For the text-containing cell, return its midpoint in (X, Y) coordinate format. 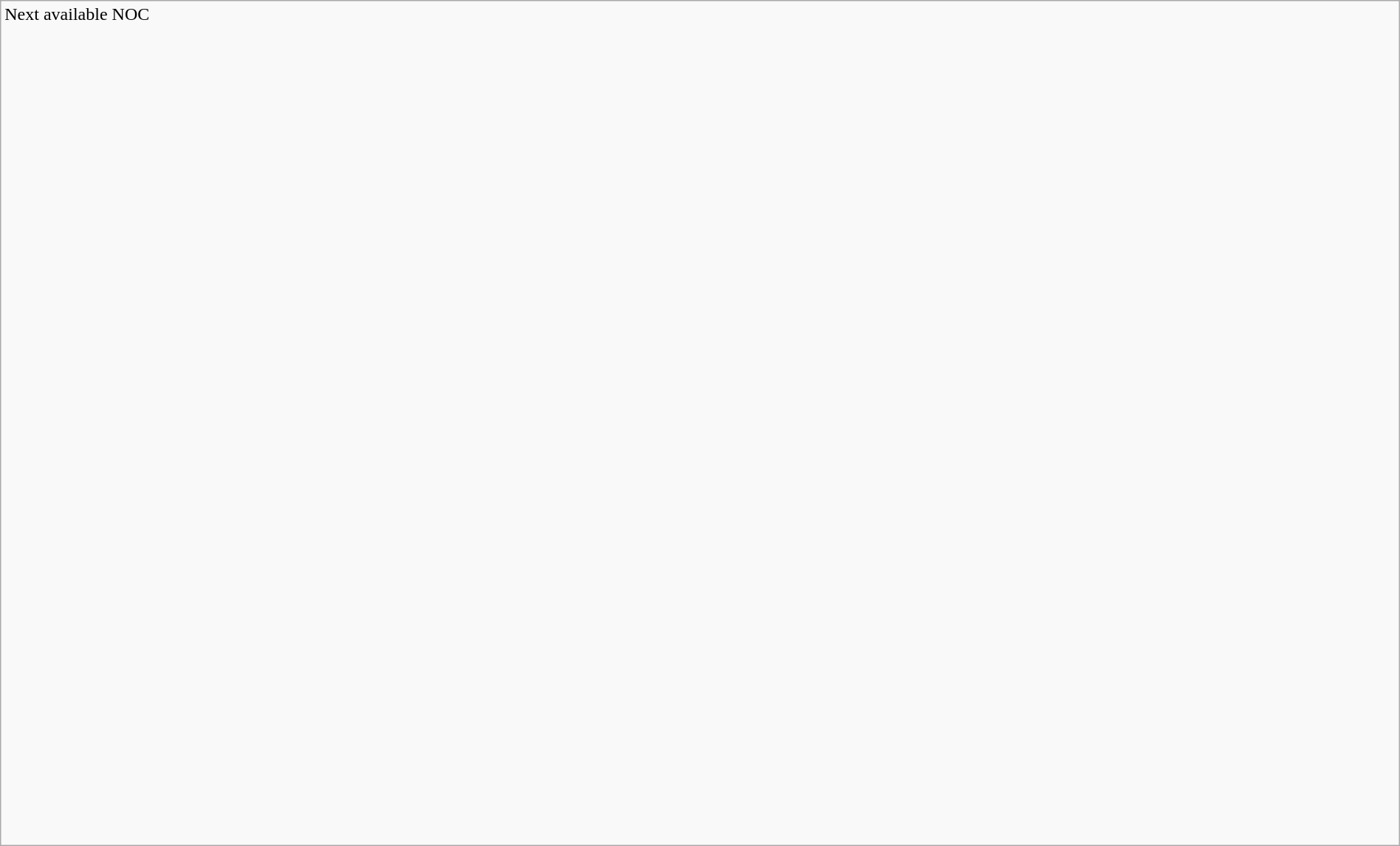
Next available NOC (700, 424)
